Locate the cell with the specified text and output its [X, Y] center coordinate. 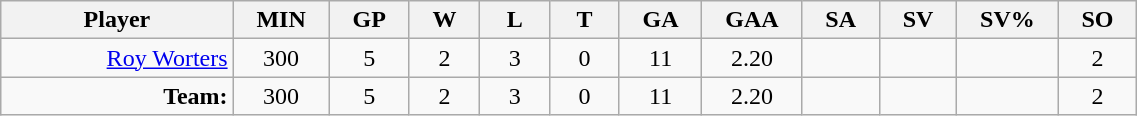
T [585, 20]
Player [117, 20]
MIN [281, 20]
GP [369, 20]
L [515, 20]
SA [840, 20]
SV% [1008, 20]
SV [918, 20]
GA [660, 20]
Team: [117, 96]
GAA [752, 20]
W [444, 20]
Roy Worters [117, 58]
SO [1098, 20]
